Locate the cell with the specified text and output its [x, y] center coordinate. 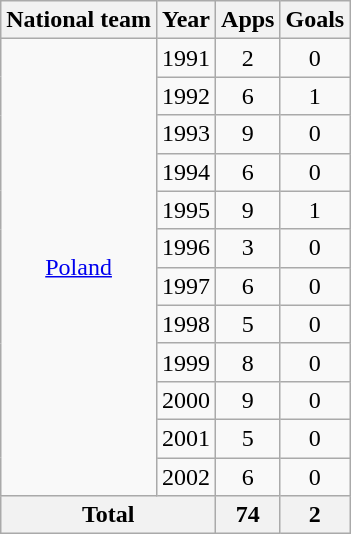
2001 [186, 438]
1998 [186, 324]
3 [248, 248]
Goals [315, 20]
Poland [79, 268]
2000 [186, 400]
1997 [186, 286]
Total [108, 515]
1992 [186, 96]
1999 [186, 362]
Year [186, 20]
8 [248, 362]
1994 [186, 172]
2002 [186, 477]
1991 [186, 58]
1993 [186, 134]
1995 [186, 210]
1996 [186, 248]
Apps [248, 20]
74 [248, 515]
National team [79, 20]
